Extract the [x, y] coordinate from the center of the cell holding the provided text.  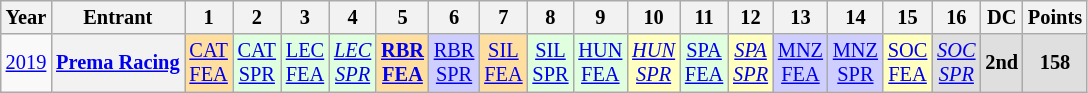
Year [26, 17]
SPAFEA [704, 63]
SOCFEA [908, 63]
RBRFEA [402, 63]
Points [1055, 17]
9 [600, 17]
Entrant [118, 17]
14 [856, 17]
2nd [1002, 63]
3 [305, 17]
DC [1002, 17]
SILSPR [550, 63]
10 [654, 17]
2 [257, 17]
8 [550, 17]
CATFEA [208, 63]
12 [750, 17]
158 [1055, 63]
MNZSPR [856, 63]
SILFEA [503, 63]
MNZFEA [800, 63]
13 [800, 17]
SPASPR [750, 63]
1 [208, 17]
RBRSPR [454, 63]
HUNSPR [654, 63]
LECSPR [352, 63]
CATSPR [257, 63]
Prema Racing [118, 63]
SOCSPR [956, 63]
15 [908, 17]
4 [352, 17]
6 [454, 17]
HUNFEA [600, 63]
5 [402, 17]
2019 [26, 63]
16 [956, 17]
7 [503, 17]
LECFEA [305, 63]
11 [704, 17]
